Find where the given text appears and provide that cell's center as [x, y] coordinate. 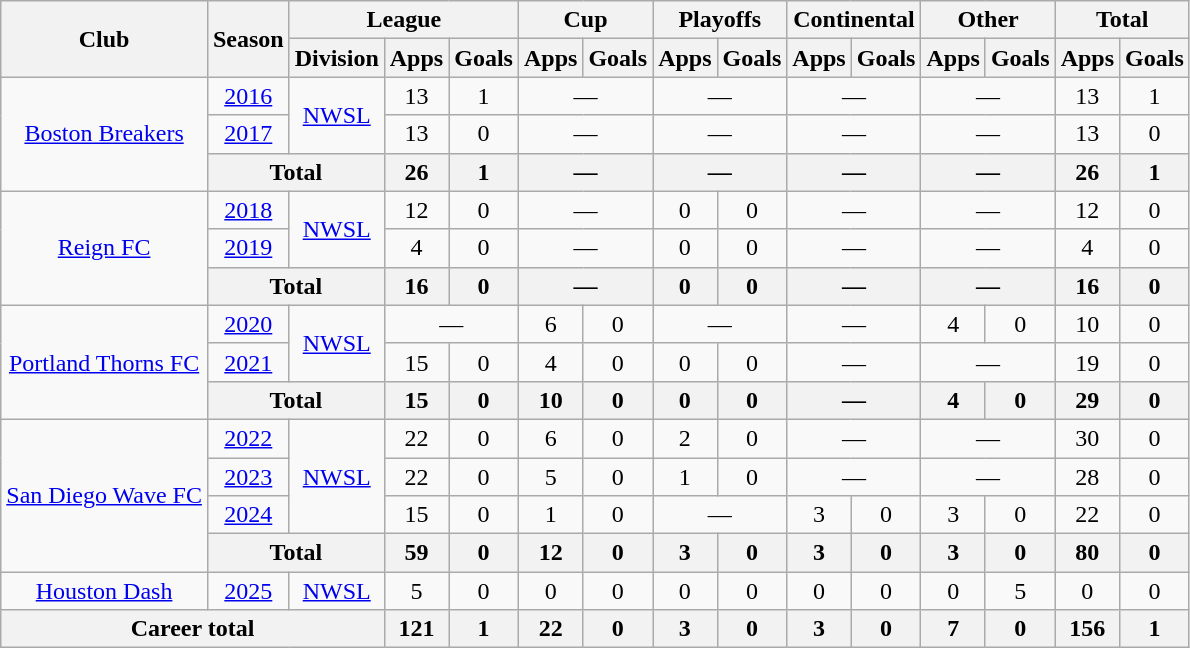
2019 [248, 248]
2017 [248, 134]
Boston Breakers [104, 134]
2021 [248, 362]
Playoffs [720, 20]
2024 [248, 515]
2 [685, 438]
Season [248, 39]
80 [1087, 553]
2016 [248, 96]
League [404, 20]
2020 [248, 324]
156 [1087, 629]
2022 [248, 438]
30 [1087, 438]
Cup [585, 20]
29 [1087, 400]
Club [104, 39]
Other [988, 20]
Continental [854, 20]
2023 [248, 477]
2018 [248, 210]
121 [416, 629]
Division [336, 58]
19 [1087, 362]
2025 [248, 591]
Reign FC [104, 248]
59 [416, 553]
Portland Thorns FC [104, 362]
San Diego Wave FC [104, 495]
Career total [193, 629]
28 [1087, 477]
Houston Dash [104, 591]
7 [953, 629]
